From the cell containing the given text, extract its center point as (X, Y) coordinate. 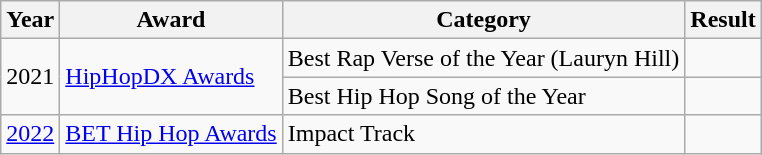
Best Rap Verse of the Year (Lauryn Hill) (484, 58)
Impact Track (484, 134)
HipHopDX Awards (171, 77)
Award (171, 20)
Best Hip Hop Song of the Year (484, 96)
2022 (30, 134)
BET Hip Hop Awards (171, 134)
2021 (30, 77)
Year (30, 20)
Category (484, 20)
Result (723, 20)
